Return the (x, y) coordinate for the center point of the cell that contains the specified text.  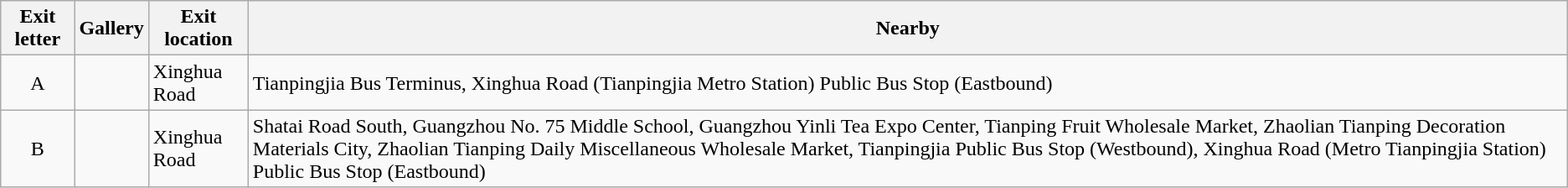
Nearby (908, 29)
A (38, 82)
Gallery (111, 29)
Exit location (198, 29)
Tianpingjia Bus Terminus, Xinghua Road (Tianpingjia Metro Station) Public Bus Stop (Eastbound) (908, 82)
B (38, 149)
Exit letter (38, 29)
